Return [x, y] of the center of cell containing provided text 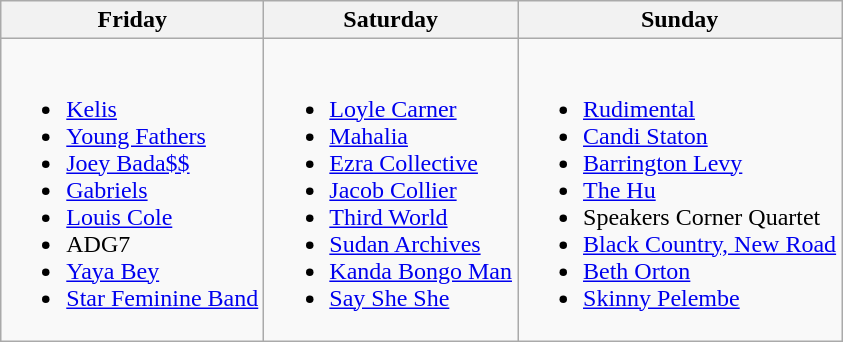
Saturday [391, 20]
Friday [132, 20]
RudimentalCandi StatonBarrington LevyThe HuSpeakers Corner QuartetBlack Country, New RoadBeth OrtonSkinny Pelembe [680, 190]
Sunday [680, 20]
KelisYoung FathersJoey Bada$$GabrielsLouis ColeADG7Yaya BeyStar Feminine Band [132, 190]
Loyle CarnerMahaliaEzra CollectiveJacob CollierThird WorldSudan ArchivesKanda Bongo ManSay She She [391, 190]
